Identify which cell holds the provided text, then report its (X, Y) central coordinate. 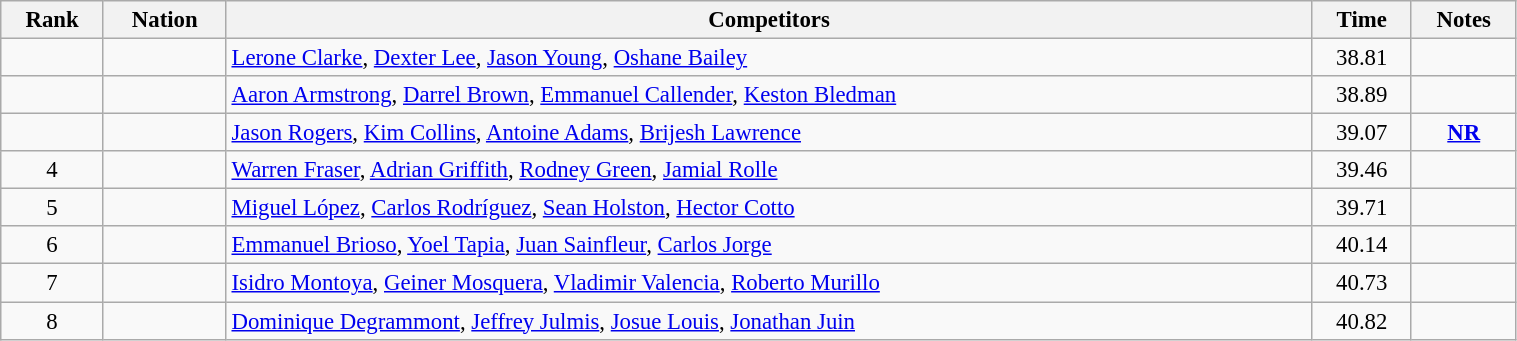
4 (52, 170)
39.71 (1362, 208)
6 (52, 245)
Miguel López, Carlos Rodríguez, Sean Holston, Hector Cotto (769, 208)
Dominique Degrammont, Jeffrey Julmis, Josue Louis, Jonathan Juin (769, 321)
Lerone Clarke, Dexter Lee, Jason Young, Oshane Bailey (769, 58)
40.73 (1362, 283)
40.14 (1362, 245)
Nation (164, 20)
39.07 (1362, 133)
7 (52, 283)
Emmanuel Brioso, Yoel Tapia, Juan Sainfleur, Carlos Jorge (769, 245)
38.89 (1362, 95)
Notes (1464, 20)
Jason Rogers, Kim Collins, Antoine Adams, Brijesh Lawrence (769, 133)
NR (1464, 133)
39.46 (1362, 170)
Warren Fraser, Adrian Griffith, Rodney Green, Jamial Rolle (769, 170)
Isidro Montoya, Geiner Mosquera, Vladimir Valencia, Roberto Murillo (769, 283)
Time (1362, 20)
Rank (52, 20)
8 (52, 321)
40.82 (1362, 321)
38.81 (1362, 58)
Aaron Armstrong, Darrel Brown, Emmanuel Callender, Keston Bledman (769, 95)
5 (52, 208)
Competitors (769, 20)
